Determine the (x, y) coordinate at the center of the cell enclosing the given text.  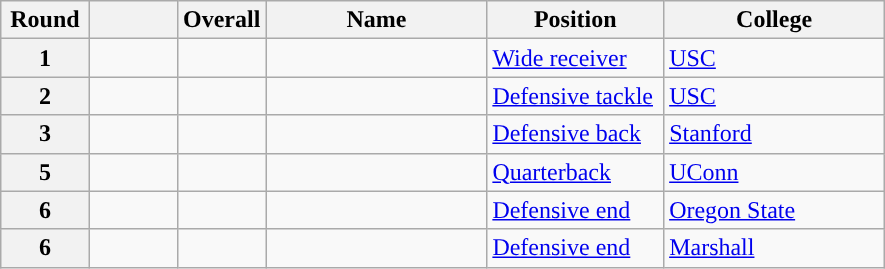
2 (45, 96)
Defensive tackle (576, 96)
Wide receiver (576, 58)
College (774, 20)
Stanford (774, 134)
Position (576, 20)
Oregon State (774, 210)
Marshall (774, 248)
3 (45, 134)
1 (45, 58)
Defensive back (576, 134)
Name (376, 20)
5 (45, 172)
Quarterback (576, 172)
Overall (222, 20)
UConn (774, 172)
Round (45, 20)
